Return the (X, Y) coordinate for the center point of the cell that contains the specified text.  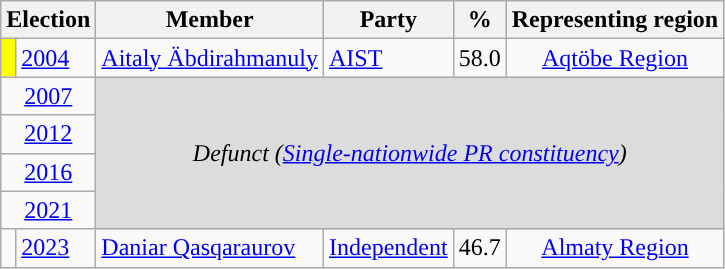
Aqtöbe Region (615, 58)
2016 (48, 172)
Independent (389, 248)
Member (210, 20)
2012 (48, 134)
Aitaly Äbdirahmanuly (210, 58)
Daniar Qasqaraurov (210, 248)
58.0 (480, 58)
2021 (48, 210)
2023 (56, 248)
2004 (56, 58)
Defunct (Single-nationwide PR constituency) (410, 153)
Election (48, 20)
Party (389, 20)
% (480, 20)
Almaty Region (615, 248)
AIST (389, 58)
Representing region (615, 20)
2007 (48, 96)
46.7 (480, 248)
